For the text-containing cell, return its midpoint in (X, Y) coordinate format. 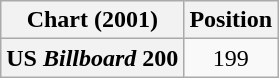
199 (231, 58)
Position (231, 20)
Chart (2001) (92, 20)
US Billboard 200 (92, 58)
